Scan for the cell matching the given text and deliver its [x, y] coordinate at center. 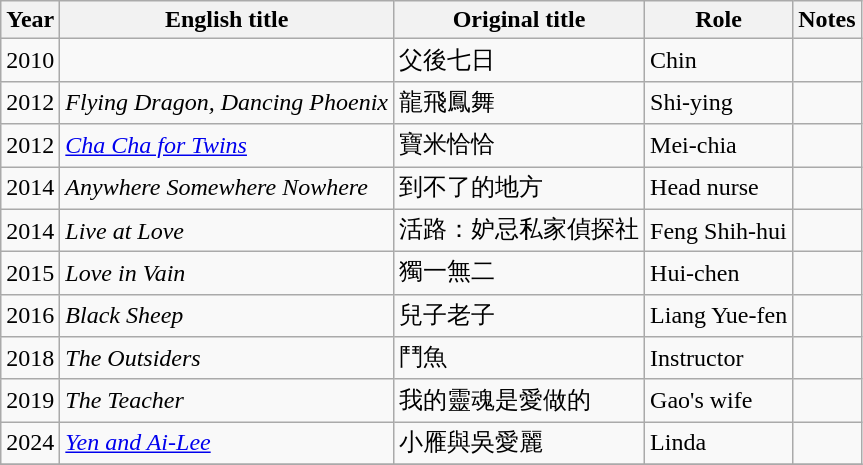
The Outsiders [227, 358]
The Teacher [227, 400]
活路：妒忌私家偵探社 [518, 230]
寶米恰恰 [518, 146]
Notes [827, 20]
Shi-ying [719, 102]
Chin [719, 60]
龍飛鳳舞 [518, 102]
獨一無二 [518, 274]
Original title [518, 20]
Role [719, 20]
Love in Vain [227, 274]
Black Sheep [227, 316]
Year [30, 20]
2019 [30, 400]
鬥魚 [518, 358]
Head nurse [719, 188]
Instructor [719, 358]
English title [227, 20]
我的靈魂是愛做的 [518, 400]
2015 [30, 274]
到不了的地方 [518, 188]
Mei-chia [719, 146]
2016 [30, 316]
2010 [30, 60]
Linda [719, 444]
2024 [30, 444]
Yen and Ai-Lee [227, 444]
2018 [30, 358]
Feng Shih-hui [719, 230]
Flying Dragon, Dancing Phoenix [227, 102]
Cha Cha for Twins [227, 146]
父後七日 [518, 60]
小雁與吳愛麗 [518, 444]
Gao's wife [719, 400]
Anywhere Somewhere Nowhere [227, 188]
Liang Yue-fen [719, 316]
Live at Love [227, 230]
兒子老子 [518, 316]
Hui-chen [719, 274]
